Capture the cell that displays the provided text and extract its (x, y) central coordinate. 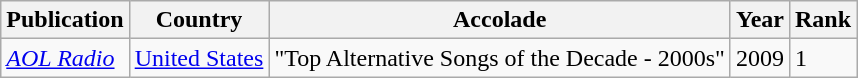
AOL Radio (65, 58)
"Top Alternative Songs of the Decade - 2000s" (500, 58)
Year (760, 20)
Rank (822, 20)
Publication (65, 20)
2009 (760, 58)
Accolade (500, 20)
United States (199, 58)
Country (199, 20)
1 (822, 58)
